Locate the cell with the specified text and output its (x, y) center coordinate. 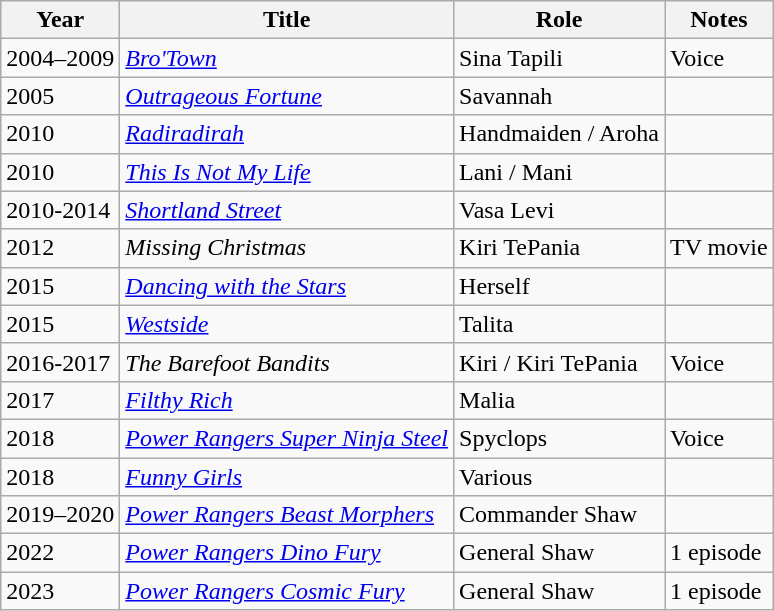
TV movie (720, 248)
Malia (560, 400)
Bro'Town (287, 58)
Dancing with the Stars (287, 286)
Power Rangers Beast Morphers (287, 515)
Savannah (560, 96)
Various (560, 477)
Filthy Rich (287, 400)
This Is Not My Life (287, 172)
2016-2017 (60, 362)
Shortland Street (287, 210)
Title (287, 20)
Commander Shaw (560, 515)
Kiri TePania (560, 248)
Herself (560, 286)
2017 (60, 400)
2012 (60, 248)
Year (60, 20)
Sina Tapili (560, 58)
Missing Christmas (287, 248)
2023 (60, 591)
Handmaiden / Aroha (560, 134)
Talita (560, 324)
Vasa Levi (560, 210)
2010-2014 (60, 210)
Role (560, 20)
Kiri / Kiri TePania (560, 362)
Outrageous Fortune (287, 96)
Notes (720, 20)
Lani / Mani (560, 172)
2004–2009 (60, 58)
2019–2020 (60, 515)
The Barefoot Bandits (287, 362)
Power Rangers Super Ninja Steel (287, 438)
Power Rangers Dino Fury (287, 553)
Power Rangers Cosmic Fury (287, 591)
2022 (60, 553)
Radiradirah (287, 134)
Westside (287, 324)
2005 (60, 96)
Spyclops (560, 438)
Funny Girls (287, 477)
